Output the [x, y] coordinate of the center of the cell containing the given text.  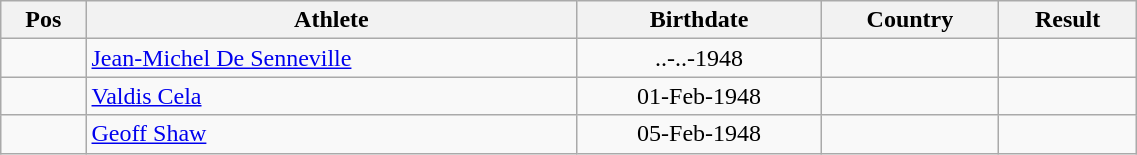
05-Feb-1948 [700, 134]
Athlete [332, 20]
Country [910, 20]
Valdis Cela [332, 96]
Geoff Shaw [332, 134]
Birthdate [700, 20]
Result [1067, 20]
01-Feb-1948 [700, 96]
Pos [44, 20]
..-..-1948 [700, 58]
Jean-Michel De Senneville [332, 58]
